Find where the given text appears and provide that cell's center as [x, y] coordinate. 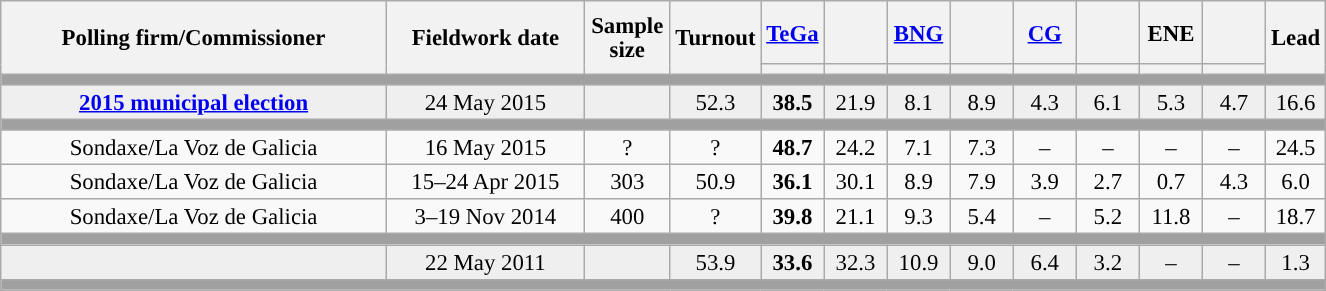
30.1 [856, 182]
1.3 [1296, 262]
0.7 [1170, 182]
24 May 2015 [485, 102]
6.0 [1296, 182]
ENE [1170, 32]
52.3 [716, 102]
53.9 [716, 262]
9.0 [982, 262]
16 May 2015 [485, 148]
6.1 [1108, 102]
39.8 [792, 218]
TeGa [792, 32]
22 May 2011 [485, 262]
38.5 [792, 102]
8.1 [918, 102]
Fieldwork date [485, 38]
15–24 Apr 2015 [485, 182]
Turnout [716, 38]
5.3 [1170, 102]
CG [1044, 32]
24.5 [1296, 148]
16.6 [1296, 102]
24.2 [856, 148]
36.1 [792, 182]
33.6 [792, 262]
Polling firm/Commissioner [194, 38]
21.9 [856, 102]
3–19 Nov 2014 [485, 218]
4.7 [1234, 102]
5.2 [1108, 218]
18.7 [1296, 218]
50.9 [716, 182]
6.4 [1044, 262]
11.8 [1170, 218]
3.9 [1044, 182]
3.2 [1108, 262]
7.3 [982, 148]
9.3 [918, 218]
5.4 [982, 218]
7.9 [982, 182]
48.7 [792, 148]
400 [627, 218]
32.3 [856, 262]
BNG [918, 32]
2.7 [1108, 182]
10.9 [918, 262]
303 [627, 182]
21.1 [856, 218]
Sample size [627, 38]
2015 municipal election [194, 102]
Lead [1296, 38]
7.1 [918, 148]
